From the cell containing the given text, extract its center point as [X, Y] coordinate. 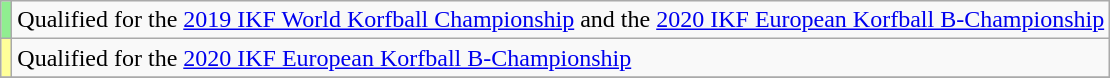
Qualified for the 2020 IKF European Korfball B-Championship [561, 58]
Qualified for the 2019 IKF World Korfball Championship and the 2020 IKF European Korfball B-Championship [561, 20]
